Pinpoint the cell where the given text exists, returning its (X, Y) midpoint coordinate. 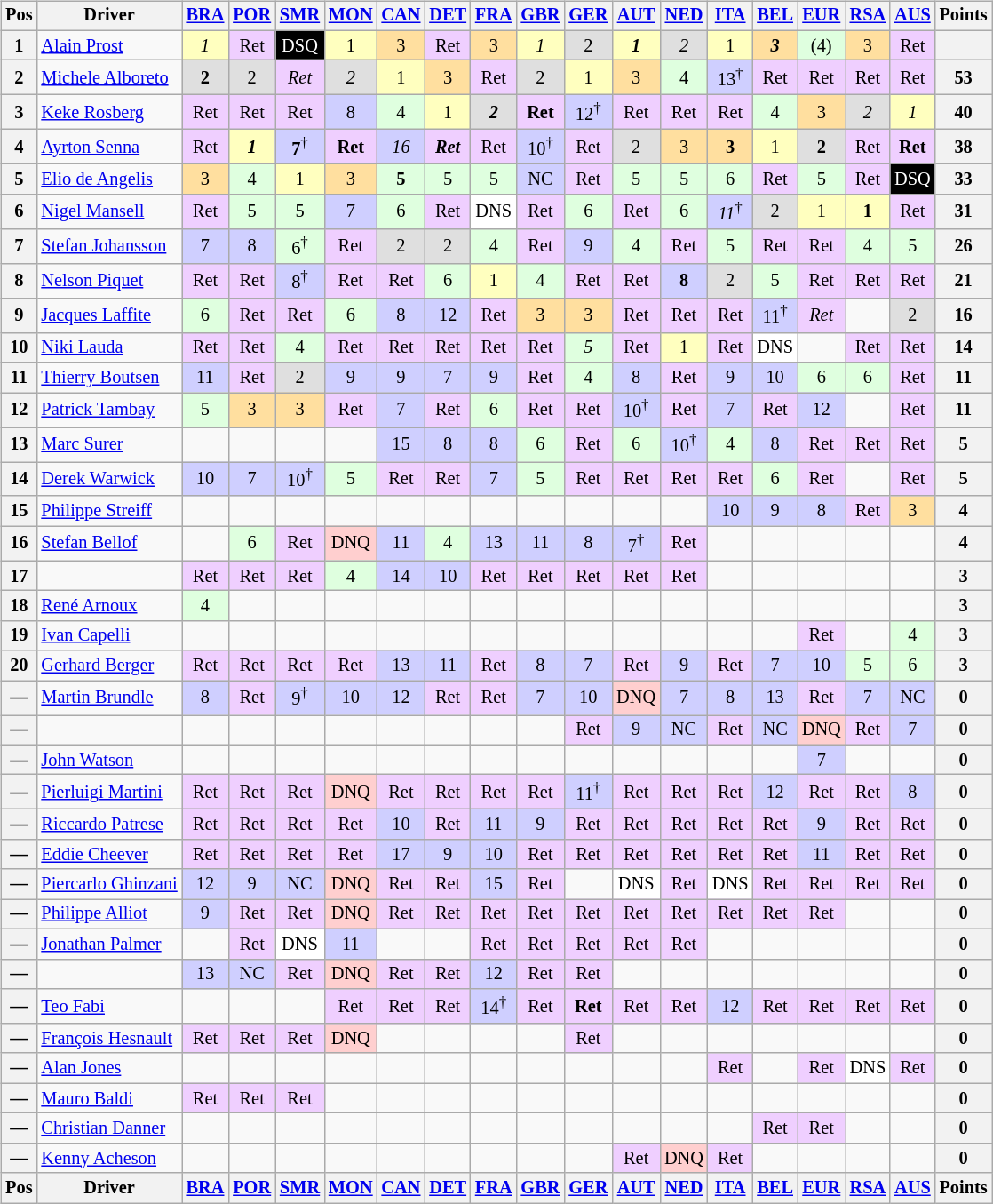
Ivan Capelli (108, 635)
31 (964, 211)
Niki Lauda (108, 347)
François Hesnault (108, 1039)
Thierry Boutsen (108, 378)
Alain Prost (108, 45)
Stefan Bellof (108, 544)
14† (494, 1006)
18 (19, 606)
13† (730, 78)
(4) (822, 45)
Gerhard Berger (108, 666)
12† (588, 112)
John Watson (108, 760)
Mauro Baldi (108, 1098)
René Arnoux (108, 606)
8† (300, 281)
Philippe Alliot (108, 914)
Marc Surer (108, 444)
Michele Alboreto (108, 78)
21 (964, 281)
Nelson Piquet (108, 281)
26 (964, 245)
Philippe Streiff (108, 511)
Stefan Johansson (108, 245)
Derek Warwick (108, 480)
38 (964, 148)
Nigel Mansell (108, 211)
Pierluigi Martini (108, 793)
6† (300, 245)
Teo Fabi (108, 1006)
19 (19, 635)
Martin Brundle (108, 698)
20 (19, 666)
Riccardo Patrese (108, 825)
Jonathan Palmer (108, 945)
53 (964, 78)
Patrick Tambay (108, 411)
Piercarlo Ghinzani (108, 884)
Ayrton Senna (108, 148)
Elio de Angelis (108, 179)
33 (964, 179)
Eddie Cheever (108, 855)
Alan Jones (108, 1068)
40 (964, 112)
Jacques Laffite (108, 315)
Kenny Acheson (108, 1158)
9† (300, 698)
Keke Rosberg (108, 112)
Christian Danner (108, 1128)
